Scan for the cell matching the given text and deliver its (X, Y) coordinate at center. 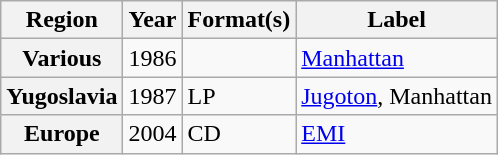
Jugoton, Manhattan (397, 96)
1987 (152, 96)
Year (152, 20)
Format(s) (239, 20)
EMI (397, 134)
2004 (152, 134)
CD (239, 134)
Various (62, 58)
Europe (62, 134)
Yugoslavia (62, 96)
1986 (152, 58)
Label (397, 20)
Region (62, 20)
LP (239, 96)
Manhattan (397, 58)
